Pinpoint the cell where the given text exists, returning its [X, Y] midpoint coordinate. 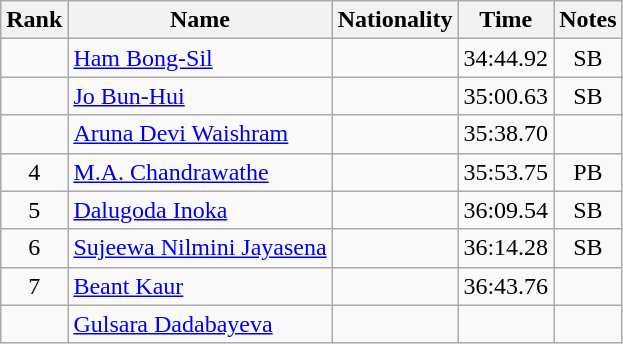
Rank [34, 20]
Time [506, 20]
PB [588, 172]
Jo Bun-Hui [200, 96]
Beant Kaur [200, 286]
M.A. Chandrawathe [200, 172]
36:43.76 [506, 286]
Ham Bong-Sil [200, 58]
34:44.92 [506, 58]
35:00.63 [506, 96]
Sujeewa Nilmini Jayasena [200, 248]
36:09.54 [506, 210]
Name [200, 20]
Aruna Devi Waishram [200, 134]
Notes [588, 20]
Gulsara Dadabayeva [200, 324]
35:53.75 [506, 172]
6 [34, 248]
Dalugoda Inoka [200, 210]
36:14.28 [506, 248]
7 [34, 286]
5 [34, 210]
4 [34, 172]
Nationality [395, 20]
35:38.70 [506, 134]
